Scan for the cell matching the given text and deliver its (x, y) coordinate at center. 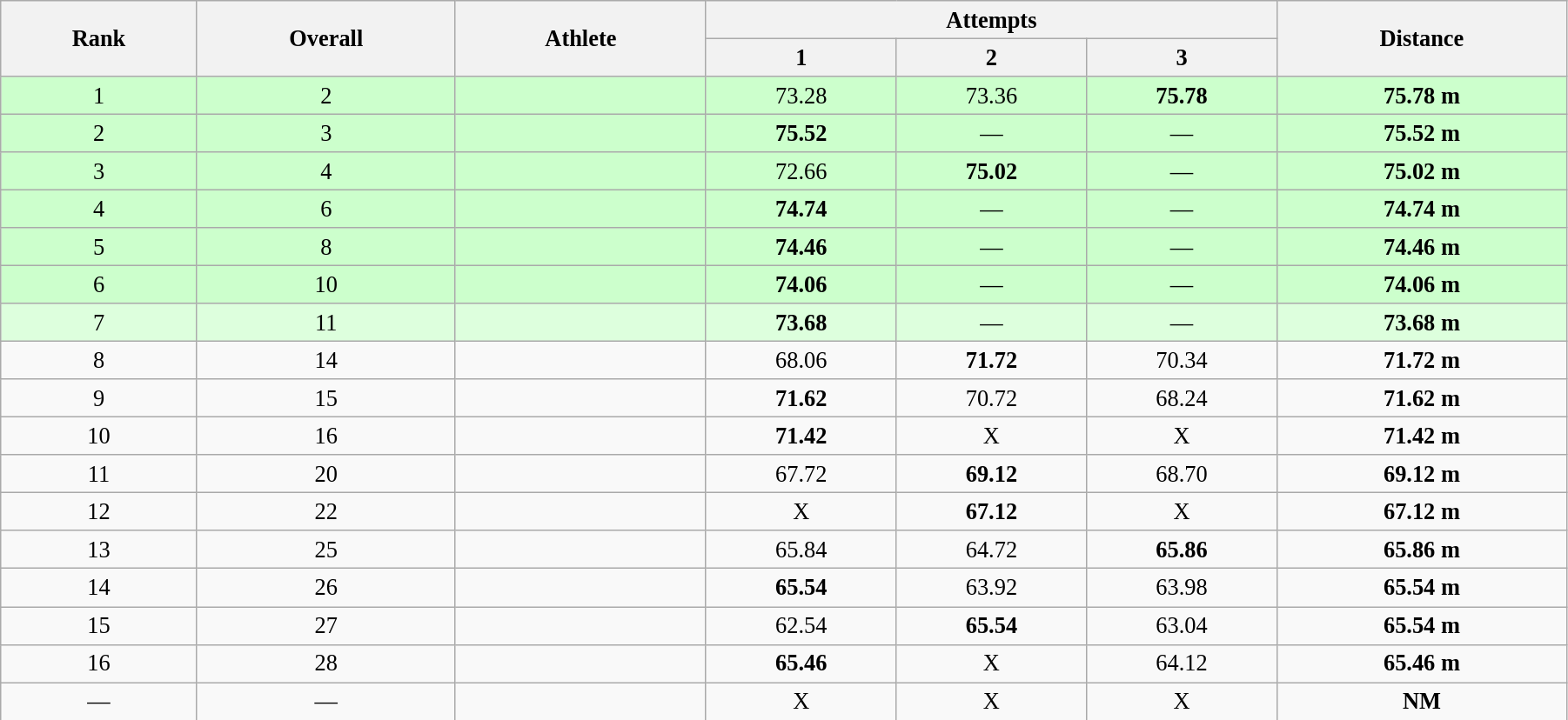
75.78 (1182, 95)
75.02 (992, 171)
5 (99, 247)
67.12 m (1422, 511)
Rank (99, 38)
65.84 (801, 550)
Distance (1422, 38)
65.46 (801, 663)
12 (99, 511)
73.36 (992, 95)
70.72 (992, 398)
13 (99, 550)
64.12 (1182, 663)
74.46 m (1422, 247)
70.34 (1182, 360)
Athlete (580, 38)
25 (325, 550)
73.28 (801, 95)
NM (1422, 701)
9 (99, 398)
75.52 m (1422, 133)
72.66 (801, 171)
68.24 (1182, 398)
75.78 m (1422, 95)
26 (325, 588)
68.70 (1182, 474)
71.42 m (1422, 436)
69.12 m (1422, 474)
74.06 (801, 284)
64.72 (992, 550)
71.62 m (1422, 398)
65.86 m (1422, 550)
71.72 (992, 360)
67.72 (801, 474)
28 (325, 663)
74.74 m (1422, 209)
27 (325, 625)
68.06 (801, 360)
74.06 m (1422, 284)
7 (99, 323)
65.86 (1182, 550)
74.46 (801, 247)
71.62 (801, 398)
Overall (325, 38)
71.42 (801, 436)
65.46 m (1422, 663)
63.04 (1182, 625)
63.98 (1182, 588)
Attempts (991, 19)
74.74 (801, 209)
73.68 m (1422, 323)
67.12 (992, 511)
63.92 (992, 588)
20 (325, 474)
75.52 (801, 133)
71.72 m (1422, 360)
75.02 m (1422, 171)
73.68 (801, 323)
62.54 (801, 625)
22 (325, 511)
69.12 (992, 474)
